Provide the (X, Y) coordinate of the cell's center where the given text is located.  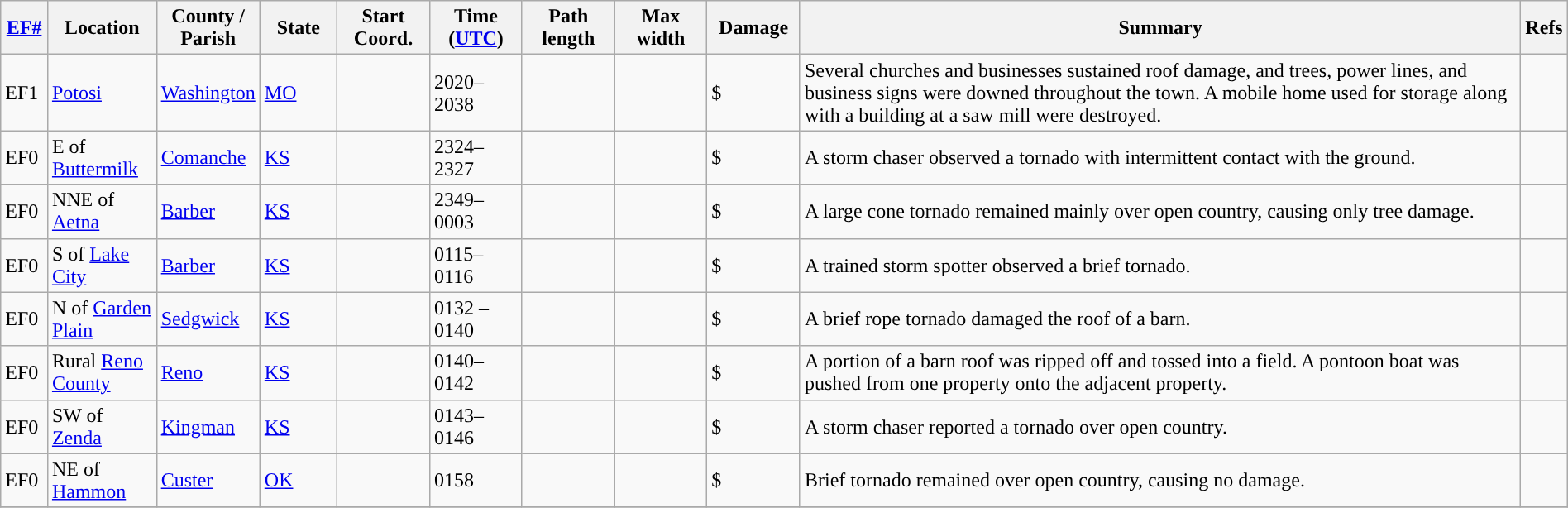
NE of Hammon (102, 480)
State (298, 28)
Time (UTC) (476, 28)
0132 – 0140 (476, 319)
Washington (208, 93)
Reno (208, 372)
EF1 (25, 93)
NNE of Aetna (102, 212)
EF# (25, 28)
0140–0142 (476, 372)
OK (298, 480)
Rural Reno County (102, 372)
County / Parish (208, 28)
A portion of a barn roof was ripped off and tossed into a field. A pontoon boat was pushed from one property onto the adjacent property. (1159, 372)
N of Garden Plain (102, 319)
A storm chaser observed a tornado with intermittent contact with the ground. (1159, 157)
0158 (476, 480)
Brief tornado remained over open country, causing no damage. (1159, 480)
A large cone tornado remained mainly over open country, causing only tree damage. (1159, 212)
Damage (754, 28)
A trained storm spotter observed a brief tornado. (1159, 265)
2020–2038 (476, 93)
Custer (208, 480)
A brief rope tornado damaged the roof of a barn. (1159, 319)
Location (102, 28)
Start Coord. (383, 28)
Path length (568, 28)
0143–0146 (476, 427)
Sedgwick (208, 319)
MO (298, 93)
Refs (1545, 28)
S of Lake City (102, 265)
SW of Zenda (102, 427)
E of Buttermilk (102, 157)
A storm chaser reported a tornado over open country. (1159, 427)
Comanche (208, 157)
0115–0116 (476, 265)
2324–2327 (476, 157)
Kingman (208, 427)
Summary (1159, 28)
Potosi (102, 93)
Max width (661, 28)
2349–0003 (476, 212)
